Pinpoint the cell where the given text exists, returning its (X, Y) midpoint coordinate. 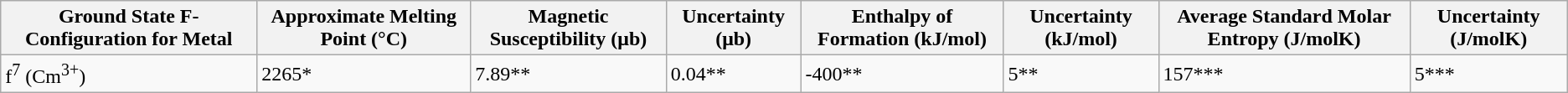
7.89** (568, 74)
Uncertainty (μb) (734, 28)
Uncertainty (J/molK) (1488, 28)
5** (1081, 74)
Ground State F-Configuration for Metal (129, 28)
Approximate Melting Point (°C) (364, 28)
Enthalpy of Formation (kJ/mol) (902, 28)
2265* (364, 74)
157*** (1284, 74)
Magnetic Susceptibility (μb) (568, 28)
-400** (902, 74)
f7 (Cm3+) (129, 74)
5*** (1488, 74)
Average Standard Molar Entropy (J/molK) (1284, 28)
0.04** (734, 74)
Uncertainty (kJ/mol) (1081, 28)
